Find where the given text appears and provide that cell's center as [x, y] coordinate. 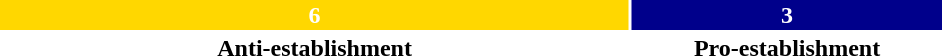
6 [314, 15]
3 [787, 15]
